Identify which cell holds the provided text, then report its [x, y] central coordinate. 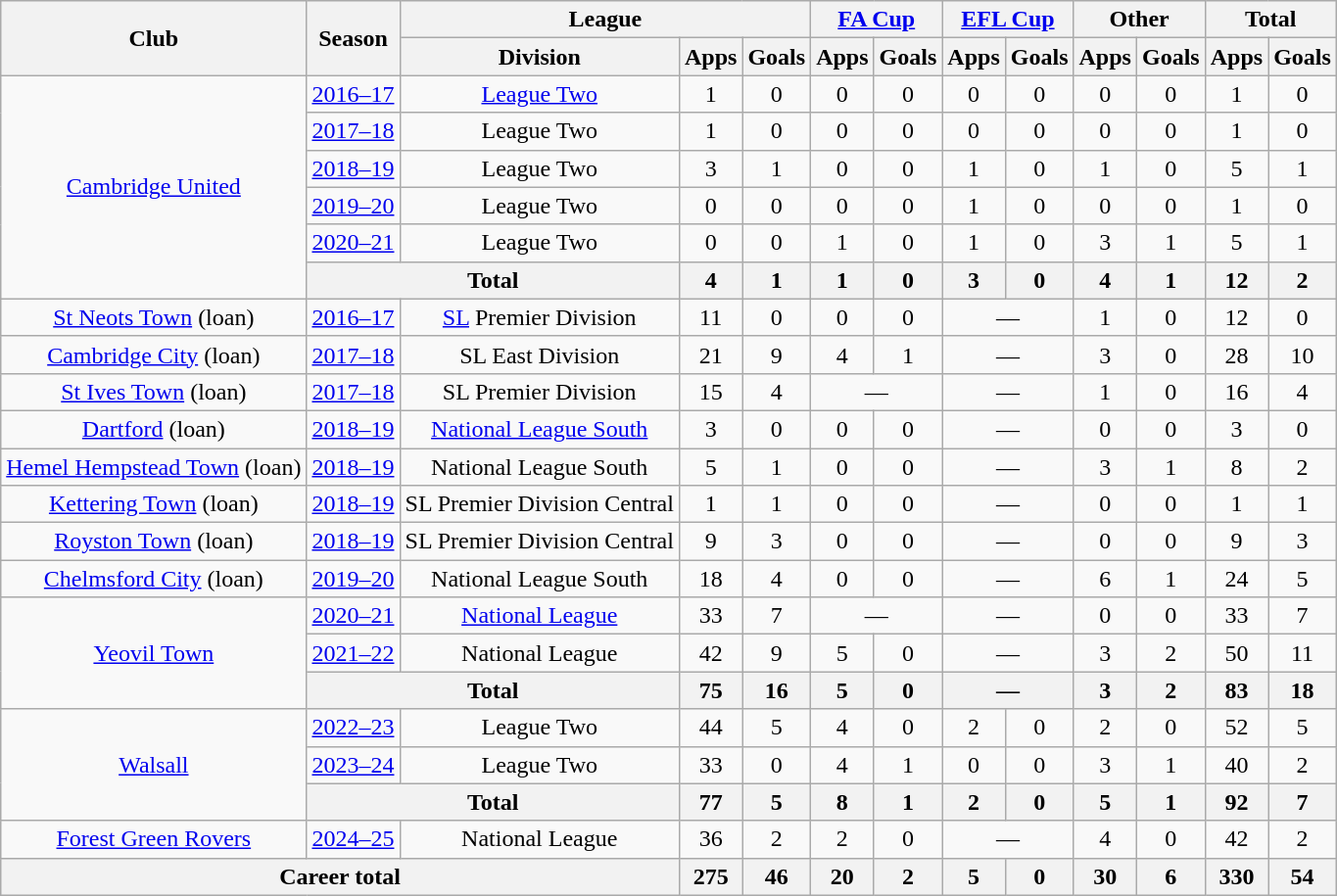
52 [1236, 728]
92 [1236, 802]
36 [710, 839]
20 [842, 876]
SL East Division [539, 354]
Season [353, 38]
Chelmsford City (loan) [154, 579]
2024–25 [353, 839]
Dartford (loan) [154, 429]
2023–24 [353, 765]
Cambridge City (loan) [154, 354]
Forest Green Rovers [154, 839]
2022–23 [353, 728]
75 [710, 690]
275 [710, 876]
Walsall [154, 765]
Other [1139, 20]
15 [710, 392]
League [605, 20]
EFL Cup [1008, 20]
46 [777, 876]
2021–22 [353, 653]
24 [1236, 579]
10 [1303, 354]
Club [154, 38]
Kettering Town (loan) [154, 504]
Career total [341, 876]
83 [1236, 690]
Royston Town (loan) [154, 542]
Cambridge United [154, 187]
Hemel Hempstead Town (loan) [154, 467]
21 [710, 354]
50 [1236, 653]
Division [539, 57]
30 [1105, 876]
28 [1236, 354]
77 [710, 802]
FA Cup [877, 20]
330 [1236, 876]
54 [1303, 876]
Yeovil Town [154, 653]
St Ives Town (loan) [154, 392]
44 [710, 728]
40 [1236, 765]
St Neots Town (loan) [154, 317]
